Pinpoint the cell where the given text exists, returning its [x, y] midpoint coordinate. 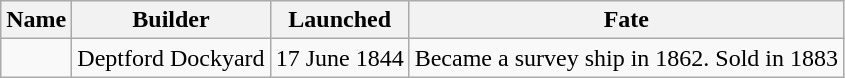
Became a survey ship in 1862. Sold in 1883 [626, 58]
Launched [340, 20]
Deptford Dockyard [171, 58]
Name [36, 20]
Fate [626, 20]
Builder [171, 20]
17 June 1844 [340, 58]
